Detect which cell encompasses the target text, then output its [x, y] center coordinate. 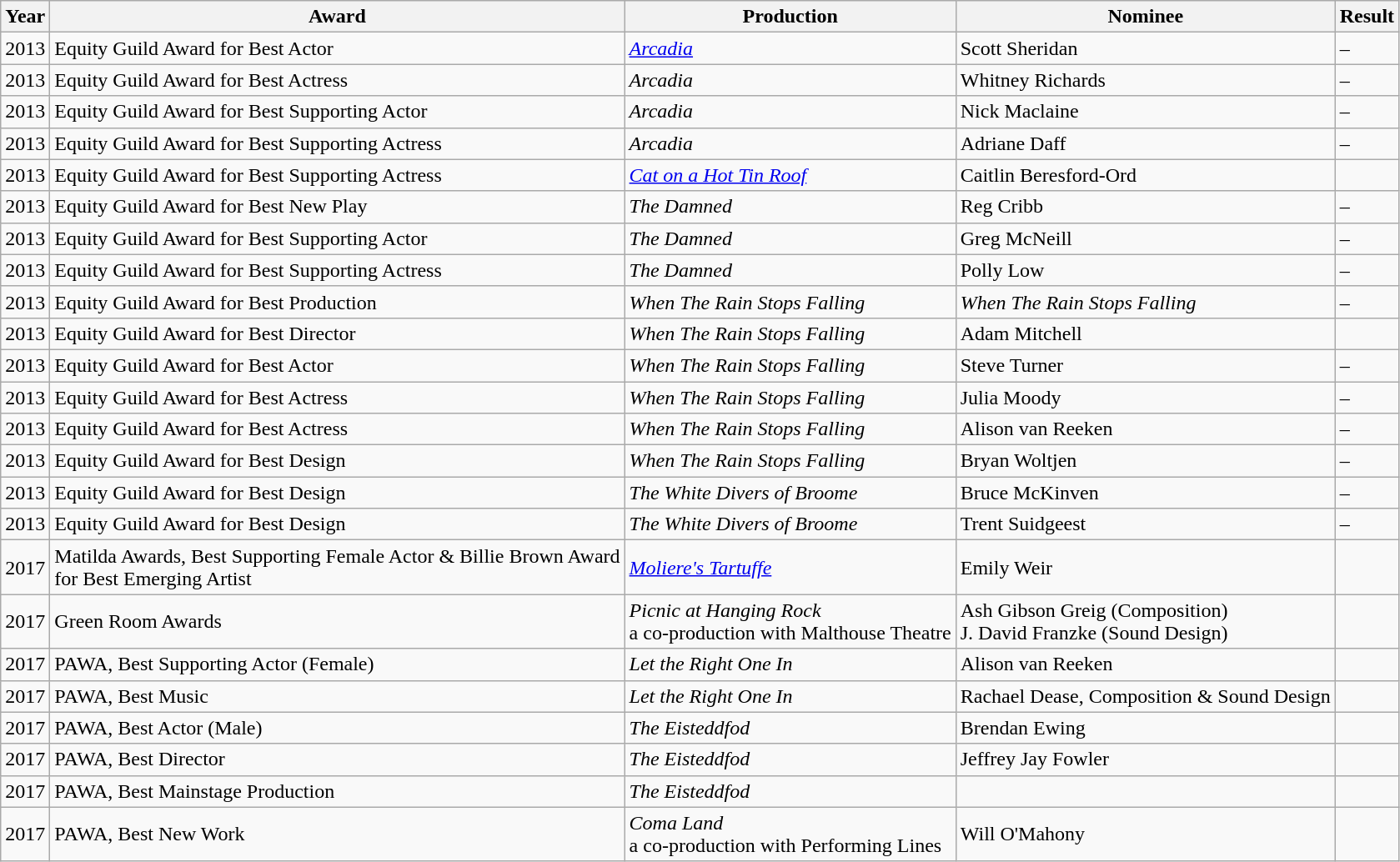
PAWA, Best Actor (Male) [337, 728]
Polly Low [1146, 270]
Equity Guild Award for Best Director [337, 333]
Julia Moody [1146, 398]
Bruce McKinven [1146, 493]
Adriane Daff [1146, 143]
PAWA, Best Mainstage Production [337, 791]
Will O'Mahony [1146, 834]
Adam Mitchell [1146, 333]
Caitlin Beresford-Ord [1146, 175]
Moliere's Tartuffe [790, 567]
Brendan Ewing [1146, 728]
PAWA, Best Director [337, 759]
PAWA, Best Music [337, 696]
Whitney Richards [1146, 80]
Award [337, 17]
Matilda Awards, Best Supporting Female Actor & Billie Brown Awardfor Best Emerging Artist [337, 567]
Nick Maclaine [1146, 112]
Nominee [1146, 17]
Result [1367, 17]
Production [790, 17]
Coma Landa co-production with Performing Lines [790, 834]
Emily Weir [1146, 567]
Scott Sheridan [1146, 48]
Year [25, 17]
Green Room Awards [337, 622]
Equity Guild Award for Best New Play [337, 207]
PAWA, Best Supporting Actor (Female) [337, 664]
Ash Gibson Greig (Composition)J. David Franzke (Sound Design) [1146, 622]
Equity Guild Award for Best Production [337, 302]
PAWA, Best New Work [337, 834]
Reg Cribb [1146, 207]
Greg McNeill [1146, 238]
Bryan Woltjen [1146, 461]
Steve Turner [1146, 365]
Rachael Dease, Composition & Sound Design [1146, 696]
Picnic at Hanging Rocka co-production with Malthouse Theatre [790, 622]
Trent Suidgeest [1146, 524]
Jeffrey Jay Fowler [1146, 759]
Cat on a Hot Tin Roof [790, 175]
